Scan for the cell matching the given text and deliver its (x, y) coordinate at center. 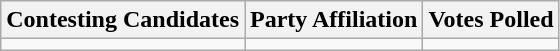
Contesting Candidates (123, 20)
Party Affiliation (334, 20)
Votes Polled (491, 20)
